Return the (X, Y) coordinate for the center point of the cell that contains the specified text.  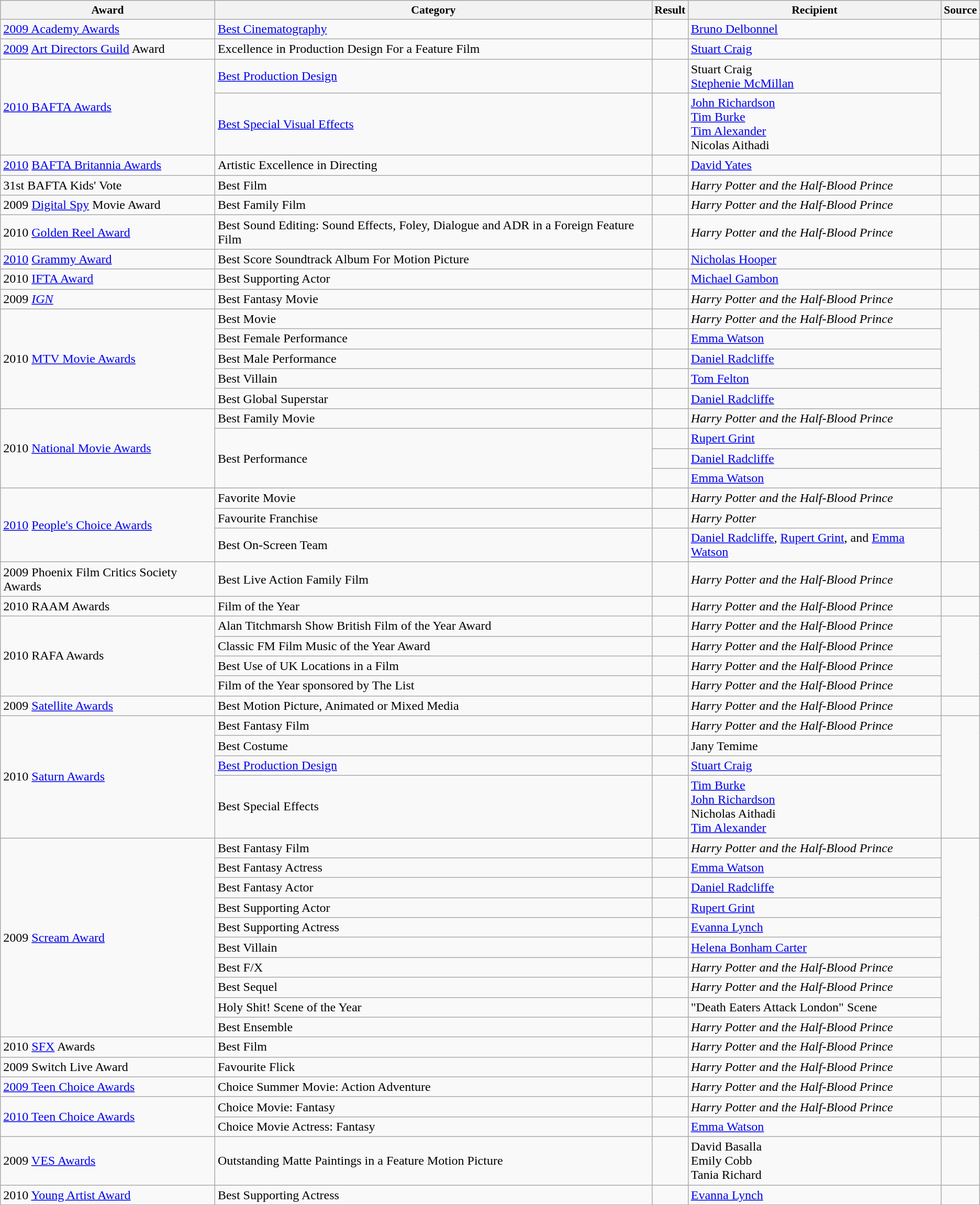
Award (108, 10)
2010 MTV Movie Awards (108, 359)
Choice Movie: Fantasy (433, 1107)
Recipient (815, 10)
Outstanding Matte Paintings in a Feature Motion Picture (433, 1161)
David BasallaEmily CobbTania Richard (815, 1161)
Best Score Soundtrack Album For Motion Picture (433, 259)
Stuart CraigStephenie McMillan (815, 75)
Bruno Delbonnel (815, 29)
Best Cinematography (433, 29)
31st BAFTA Kids' Vote (108, 185)
Source (960, 10)
Best Use of UK Locations in a Film (433, 666)
2010 BAFTA Awards (108, 107)
Best On-Screen Team (433, 545)
2010 Saturn Awards (108, 777)
Film of the Year (433, 606)
Tim BurkeJohn RichardsonNicholas AithadiTim Alexander (815, 806)
Best Ensemble (433, 1027)
Best Global Superstar (433, 398)
Michael Gambon (815, 279)
Favorite Movie (433, 498)
Alan Titchmarsh Show British Film of the Year Award (433, 626)
2010 Grammy Award (108, 259)
2010 Young Artist Award (108, 1195)
2010 People's Choice Awards (108, 526)
Jany Temime (815, 745)
Best F/X (433, 967)
Category (433, 10)
Best Special Effects (433, 806)
Best Costume (433, 745)
John RichardsonTim BurkeTim AlexanderNicolas Aithadi (815, 125)
Tom Felton (815, 378)
Best Sound Editing: Sound Effects, Foley, Dialogue and ADR in a Foreign Feature Film (433, 232)
2010 BAFTA Britannia Awards (108, 165)
Nicholas Hooper (815, 259)
Best Family Film (433, 205)
Best Fantasy Movie (433, 299)
2010 SFX Awards (108, 1047)
Choice Summer Movie: Action Adventure (433, 1087)
Result (670, 10)
2009 Academy Awards (108, 29)
Harry Potter (815, 518)
2009 VES Awards (108, 1161)
Best Special Visual Effects (433, 125)
Best Fantasy Actress (433, 868)
2010 RAFA Awards (108, 656)
Best Male Performance (433, 359)
Helena Bonham Carter (815, 947)
Classic FM Film Music of the Year Award (433, 646)
Best Family Movie (433, 418)
"Death Eaters Attack London" Scene (815, 1007)
Holy Shit! Scene of the Year (433, 1007)
2010 RAAM Awards (108, 606)
Choice Movie Actress: Fantasy (433, 1126)
2010 Golden Reel Award (108, 232)
Favourite Franchise (433, 518)
Best Performance (433, 458)
Best Fantasy Actor (433, 888)
2009 Phoenix Film Critics Society Awards (108, 579)
Excellence in Production Design For a Feature Film (433, 49)
2009 Teen Choice Awards (108, 1087)
2009 Switch Live Award (108, 1067)
Best Movie (433, 319)
2009 Satellite Awards (108, 706)
2010 IFTA Award (108, 279)
2009 Art Directors Guild Award (108, 49)
Best Live Action Family Film (433, 579)
2009 Digital Spy Movie Award (108, 205)
Best Female Performance (433, 339)
2009 Scream Award (108, 937)
Artistic Excellence in Directing (433, 165)
2009 IGN (108, 299)
2010 National Movie Awards (108, 448)
Film of the Year sponsored by The List (433, 686)
Daniel Radcliffe, Rupert Grint, and Emma Watson (815, 545)
2010 Teen Choice Awards (108, 1117)
David Yates (815, 165)
Favourite Flick (433, 1067)
Best Motion Picture, Animated or Mixed Media (433, 706)
Best Sequel (433, 987)
